Return the [X, Y] coordinate for the center point of the cell that contains the specified text.  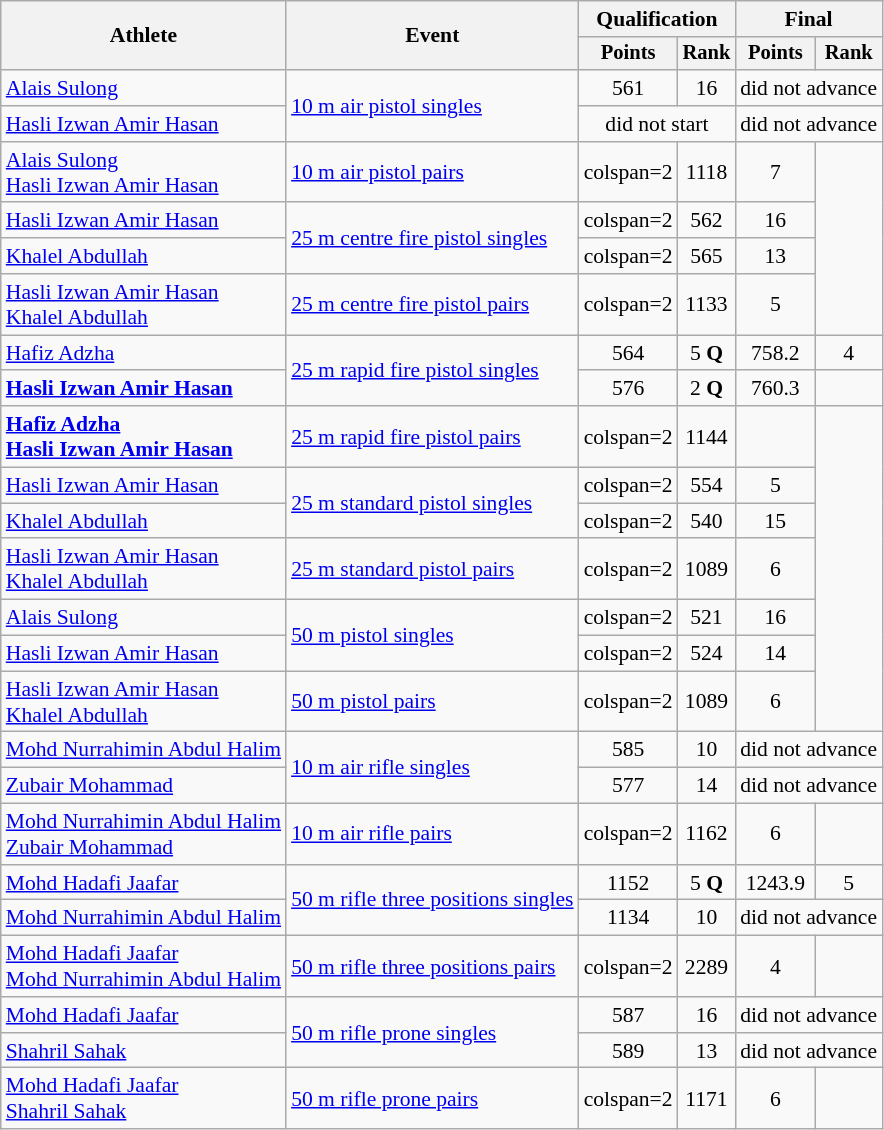
758.2 [775, 353]
1133 [707, 304]
Athlete [144, 36]
Hafiz Adzha [144, 353]
10 m air rifle pairs [432, 834]
585 [628, 750]
7 [775, 172]
576 [628, 389]
10 m air rifle singles [432, 768]
1162 [707, 834]
did not start [658, 124]
554 [707, 486]
1144 [707, 436]
50 m rifle prone singles [432, 1032]
Mohd Hadafi JaafarMohd Nurrahimin Abdul Halim [144, 966]
50 m pistol pairs [432, 702]
565 [707, 256]
2289 [707, 966]
Shahril Sahak [144, 1051]
Final [808, 19]
25 m centre fire pistol singles [432, 238]
50 m pistol singles [432, 636]
Mohd Nurrahimin Abdul HalimZubair Mohammad [144, 834]
1243.9 [775, 883]
10 m air pistol singles [432, 106]
50 m rifle prone pairs [432, 1098]
1134 [628, 918]
25 m standard pistol singles [432, 504]
540 [707, 521]
1118 [707, 172]
10 m air pistol pairs [432, 172]
25 m rapid fire pistol singles [432, 370]
1171 [707, 1098]
25 m standard pistol pairs [432, 570]
Alais SulongHasli Izwan Amir Hasan [144, 172]
1152 [628, 883]
25 m centre fire pistol pairs [432, 304]
521 [707, 618]
Hafiz AdzhaHasli Izwan Amir Hasan [144, 436]
587 [628, 1015]
589 [628, 1051]
Qualification [658, 19]
50 m rifle three positions pairs [432, 966]
561 [628, 88]
577 [628, 786]
25 m rapid fire pistol pairs [432, 436]
2 Q [707, 389]
50 m rifle three positions singles [432, 900]
Mohd Hadafi JaafarShahril Sahak [144, 1098]
564 [628, 353]
Event [432, 36]
760.3 [775, 389]
Zubair Mohammad [144, 786]
524 [707, 654]
562 [707, 221]
15 [775, 521]
